Return the (X, Y) coordinate for the center point of the cell that contains the specified text.  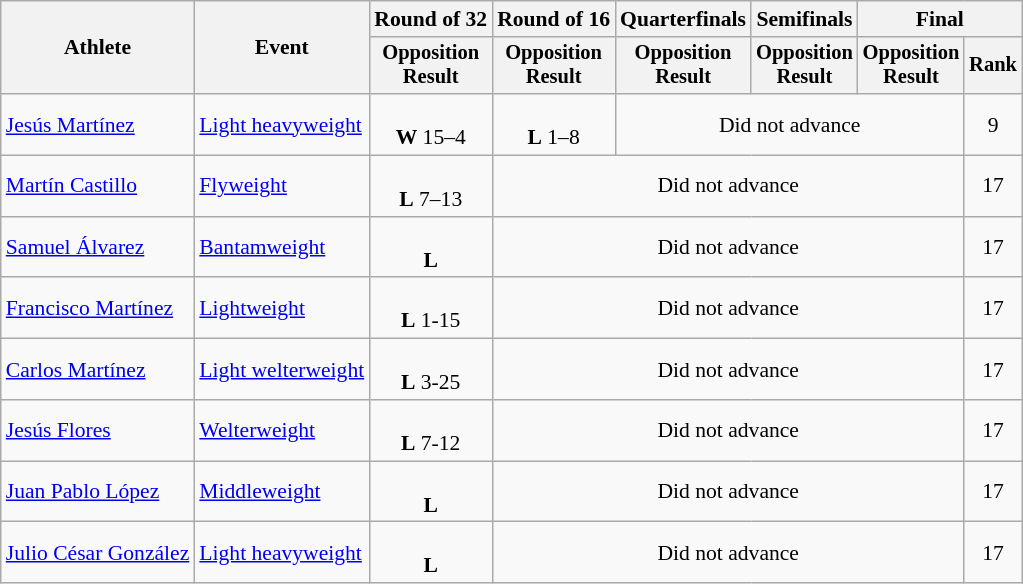
Final (940, 19)
L 7–13 (430, 186)
Light welterweight (282, 370)
L 1-15 (430, 308)
Athlete (98, 48)
Samuel Álvarez (98, 248)
9 (993, 124)
L 3-25 (430, 370)
Lightweight (282, 308)
Jesús Flores (98, 430)
W 15–4 (430, 124)
Flyweight (282, 186)
Bantamweight (282, 248)
L 7-12 (430, 430)
L 1–8 (554, 124)
Welterweight (282, 430)
Round of 32 (430, 19)
Francisco Martínez (98, 308)
Jesús Martínez (98, 124)
Juan Pablo López (98, 492)
Round of 16 (554, 19)
Martín Castillo (98, 186)
Julio César González (98, 552)
Semifinals (804, 19)
Quarterfinals (683, 19)
Rank (993, 66)
Event (282, 48)
Middleweight (282, 492)
Carlos Martínez (98, 370)
